From the cell containing the given text, extract its center point as (X, Y) coordinate. 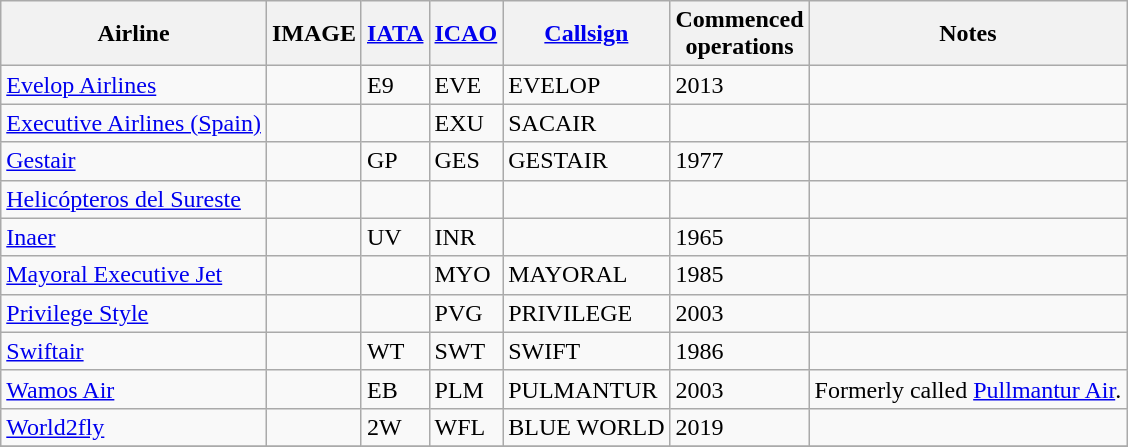
INR (466, 237)
SACAIR (586, 123)
Commencedoperations (740, 34)
WT (395, 351)
PRIVILEGE (586, 313)
IATA (395, 34)
PVG (466, 313)
EVE (466, 85)
SWIFT (586, 351)
1977 (740, 161)
Swiftair (134, 351)
SWT (466, 351)
2013 (740, 85)
Inaer (134, 237)
Privilege Style (134, 313)
1965 (740, 237)
Gestair (134, 161)
1985 (740, 275)
EVELOP (586, 85)
Wamos Air (134, 389)
Formerly called Pullmantur Air. (968, 389)
GES (466, 161)
World2fly (134, 427)
UV (395, 237)
2W (395, 427)
1986 (740, 351)
BLUE WORLD (586, 427)
E9 (395, 85)
EXU (466, 123)
IMAGE (314, 34)
Helicópteros del Sureste (134, 199)
Notes (968, 34)
Evelop Airlines (134, 85)
MAYORAL (586, 275)
ICAO (466, 34)
Callsign (586, 34)
MYO (466, 275)
EB (395, 389)
Executive Airlines (Spain) (134, 123)
2019 (740, 427)
PLM (466, 389)
Mayoral Executive Jet (134, 275)
GP (395, 161)
WFL (466, 427)
PULMANTUR (586, 389)
GESTAIR (586, 161)
Airline (134, 34)
